Pinpoint the cell where the given text exists, returning its (x, y) midpoint coordinate. 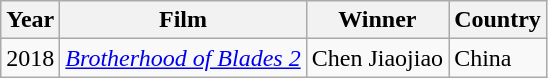
Year (30, 20)
Winner (377, 20)
Film (183, 20)
Country (498, 20)
China (498, 58)
Brotherhood of Blades 2 (183, 58)
Chen Jiaojiao (377, 58)
2018 (30, 58)
